For the text-containing cell, return its midpoint in [x, y] coordinate format. 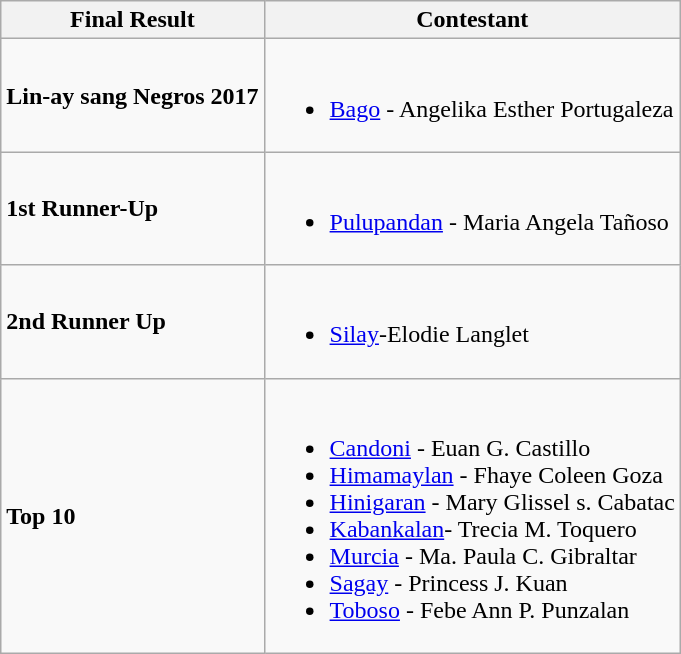
Silay-Elodie Langlet [472, 322]
Bago - Angelika Esther Portugaleza [472, 96]
Lin-ay sang Negros 2017 [132, 96]
1st Runner-Up [132, 208]
Contestant [472, 20]
Final Result [132, 20]
Top 10 [132, 516]
Pulupandan - Maria Angela Tañoso [472, 208]
2nd Runner Up [132, 322]
